Output the [x, y] coordinate of the center of the cell containing the given text.  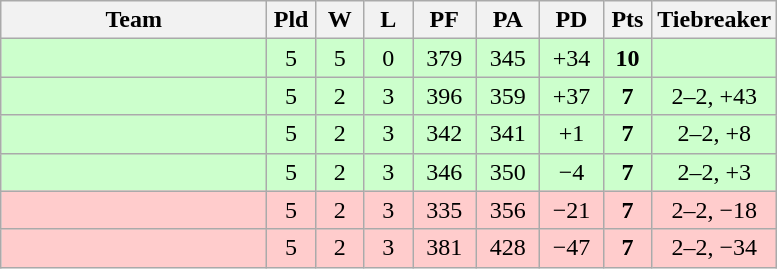
PF [444, 20]
+37 [572, 96]
10 [628, 58]
2–2, +3 [714, 172]
356 [508, 210]
Pts [628, 20]
350 [508, 172]
−47 [572, 248]
W [340, 20]
341 [508, 134]
+1 [572, 134]
Tiebreaker [714, 20]
345 [508, 58]
359 [508, 96]
2–2, +8 [714, 134]
379 [444, 58]
428 [508, 248]
L [388, 20]
Pld [292, 20]
−21 [572, 210]
335 [444, 210]
342 [444, 134]
Team [134, 20]
0 [388, 58]
2–2, −18 [714, 210]
2–2, +43 [714, 96]
+34 [572, 58]
PD [572, 20]
381 [444, 248]
PA [508, 20]
2–2, −34 [714, 248]
346 [444, 172]
396 [444, 96]
−4 [572, 172]
